Capture the cell that displays the provided text and extract its (x, y) central coordinate. 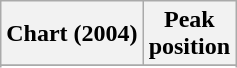
Chart (2004) (72, 34)
Peakposition (189, 34)
